Output the (X, Y) coordinate of the center of the cell containing the given text.  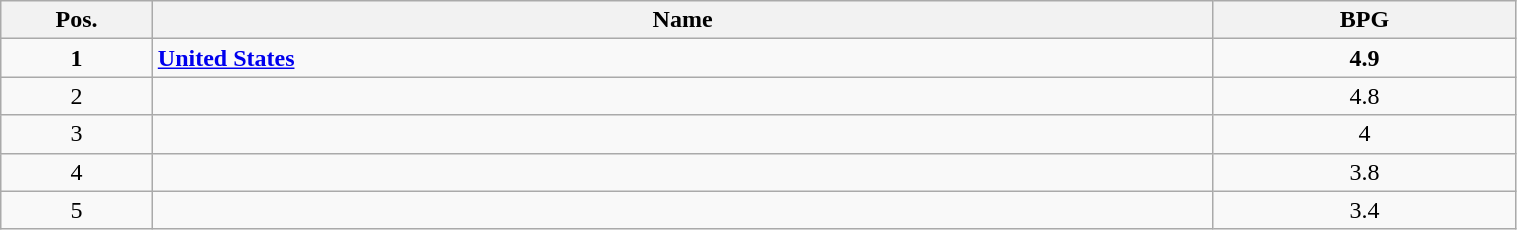
BPG (1364, 20)
1 (77, 58)
2 (77, 96)
4.9 (1364, 58)
5 (77, 210)
3.4 (1364, 210)
Name (682, 20)
3 (77, 134)
United States (682, 58)
3.8 (1364, 172)
Pos. (77, 20)
4.8 (1364, 96)
